Pinpoint the cell where the given text exists, returning its [X, Y] midpoint coordinate. 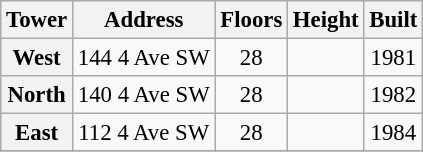
Height [326, 20]
Tower [37, 20]
East [37, 133]
Address [144, 20]
North [37, 95]
1982 [394, 95]
1984 [394, 133]
West [37, 58]
Built [394, 20]
144 4 Ave SW [144, 58]
112 4 Ave SW [144, 133]
1981 [394, 58]
140 4 Ave SW [144, 95]
Floors [252, 20]
